Return [x, y] of the center of cell containing provided text 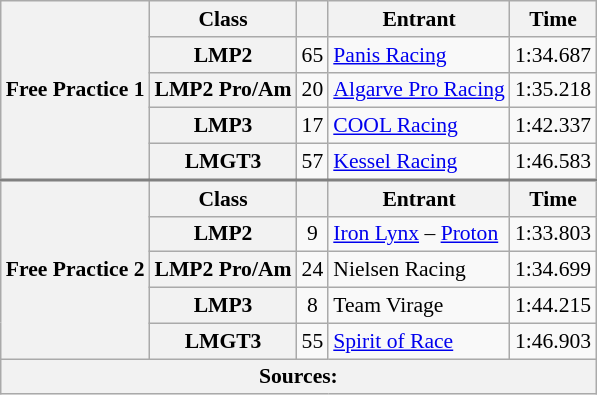
Kessel Racing [419, 162]
9 [313, 234]
1:34.699 [553, 270]
1:46.583 [553, 162]
20 [313, 90]
1:44.215 [553, 306]
Iron Lynx – Proton [419, 234]
COOL Racing [419, 126]
65 [313, 55]
1:34.687 [553, 55]
Free Practice 1 [76, 90]
Algarve Pro Racing [419, 90]
Spirit of Race [419, 341]
Team Virage [419, 306]
Panis Racing [419, 55]
8 [313, 306]
1:42.337 [553, 126]
57 [313, 162]
1:35.218 [553, 90]
Free Practice 2 [76, 270]
24 [313, 270]
Nielsen Racing [419, 270]
1:46.903 [553, 341]
55 [313, 341]
17 [313, 126]
1:33.803 [553, 234]
Sources: [298, 377]
